Pinpoint the cell where the given text exists, returning its [x, y] midpoint coordinate. 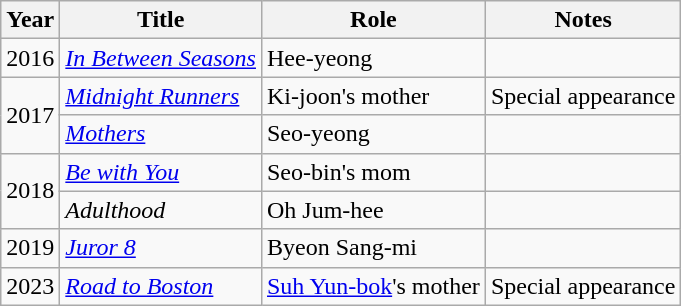
2023 [30, 286]
In Between Seasons [161, 58]
Be with You [161, 172]
Ki-joon's mother [373, 96]
2016 [30, 58]
Adulthood [161, 210]
Notes [583, 20]
Byeon Sang-mi [373, 248]
2018 [30, 191]
Seo-yeong [373, 134]
2019 [30, 248]
Midnight Runners [161, 96]
Year [30, 20]
Title [161, 20]
Mothers [161, 134]
2017 [30, 115]
Road to Boston [161, 286]
Oh Jum-hee [373, 210]
Hee-yeong [373, 58]
Suh Yun-bok's mother [373, 286]
Seo-bin's mom [373, 172]
Juror 8 [161, 248]
Role [373, 20]
